From the cell containing the given text, extract its center point as [x, y] coordinate. 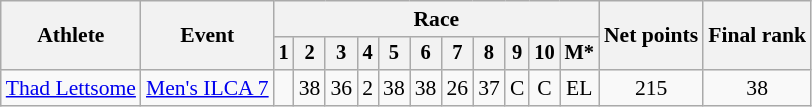
6 [426, 54]
26 [457, 88]
Net points [651, 36]
Men's ILCA 7 [208, 88]
M* [580, 54]
Race [436, 19]
Athlete [71, 36]
3 [341, 54]
4 [368, 54]
10 [544, 54]
37 [489, 88]
7 [457, 54]
1 [284, 54]
Final rank [757, 36]
Event [208, 36]
Thad Lettsome [71, 88]
9 [518, 54]
5 [394, 54]
EL [580, 88]
215 [651, 88]
8 [489, 54]
36 [341, 88]
